Output the [X, Y] coordinate of the center of the cell containing the given text.  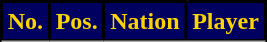
Nation [145, 22]
No. [26, 22]
Pos. [76, 22]
Player [226, 22]
